From the cell containing the given text, extract its center point as (x, y) coordinate. 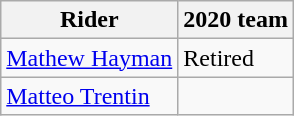
Retired (236, 58)
Matteo Trentin (90, 96)
Rider (90, 20)
2020 team (236, 20)
Mathew Hayman (90, 58)
